Capture the cell that displays the provided text and extract its (X, Y) central coordinate. 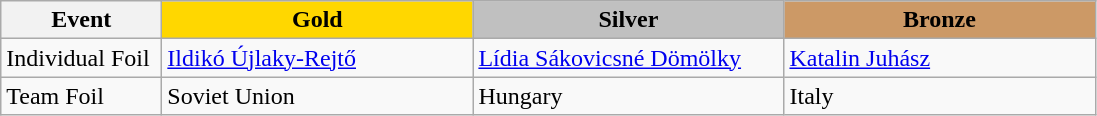
Silver (628, 20)
Italy (940, 96)
Soviet Union (318, 96)
Lídia Sákovicsné Dömölky (628, 58)
Gold (318, 20)
Katalin Juhász (940, 58)
Team Foil (82, 96)
Event (82, 20)
Individual Foil (82, 58)
Hungary (628, 96)
Ildikó Újlaky-Rejtő (318, 58)
Bronze (940, 20)
